Find where the given text appears and provide that cell's center as [X, Y] coordinate. 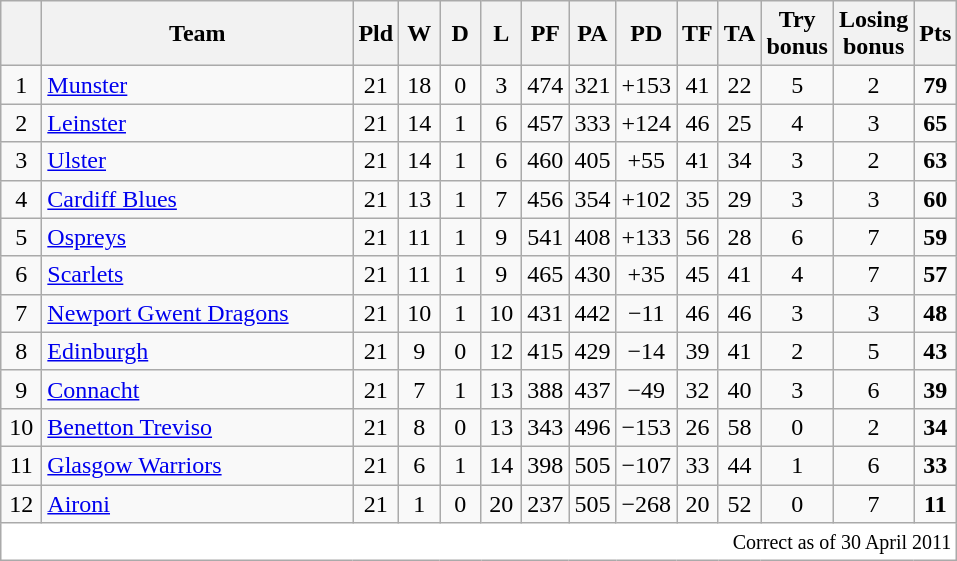
457 [546, 123]
25 [740, 123]
Benetton Treviso [198, 427]
Scarlets [198, 275]
79 [936, 85]
W [420, 34]
+102 [646, 199]
460 [546, 161]
PA [592, 34]
+55 [646, 161]
429 [592, 351]
28 [740, 237]
−11 [646, 313]
−268 [646, 503]
Aironi [198, 503]
+124 [646, 123]
321 [592, 85]
343 [546, 427]
Ospreys [198, 237]
Connacht [198, 389]
398 [546, 465]
35 [698, 199]
Edinburgh [198, 351]
32 [698, 389]
496 [592, 427]
26 [698, 427]
430 [592, 275]
354 [592, 199]
465 [546, 275]
442 [592, 313]
Newport Gwent Dragons [198, 313]
L [502, 34]
18 [420, 85]
456 [546, 199]
Team [198, 34]
415 [546, 351]
−14 [646, 351]
44 [740, 465]
437 [592, 389]
22 [740, 85]
48 [936, 313]
333 [592, 123]
−107 [646, 465]
408 [592, 237]
PF [546, 34]
Leinster [198, 123]
PD [646, 34]
Correct as of 30 April 2011 [479, 542]
405 [592, 161]
474 [546, 85]
45 [698, 275]
+153 [646, 85]
237 [546, 503]
Try bonus [797, 34]
+35 [646, 275]
59 [936, 237]
−49 [646, 389]
52 [740, 503]
541 [546, 237]
43 [936, 351]
Losing bonus [873, 34]
29 [740, 199]
Munster [198, 85]
D [460, 34]
Cardiff Blues [198, 199]
60 [936, 199]
Pld [376, 34]
TF [698, 34]
388 [546, 389]
65 [936, 123]
+133 [646, 237]
−153 [646, 427]
57 [936, 275]
431 [546, 313]
58 [740, 427]
63 [936, 161]
TA [740, 34]
40 [740, 389]
Pts [936, 34]
56 [698, 237]
Glasgow Warriors [198, 465]
Ulster [198, 161]
